Locate the cell with the specified text and output its [x, y] center coordinate. 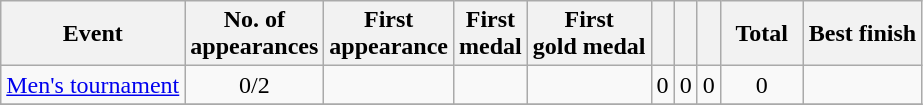
0/2 [254, 85]
Event [93, 34]
Firstgold medal [589, 34]
Firstmedal [491, 34]
Best finish [862, 34]
Firstappearance [389, 34]
Total [762, 34]
No. ofappearances [254, 34]
Men's tournament [93, 85]
